Output the (x, y) coordinate of the center of the cell containing the given text.  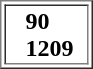
90 1209 (46, 34)
